Output the (X, Y) coordinate of the center of the cell containing the given text.  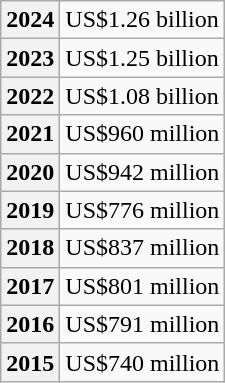
2015 (30, 362)
2016 (30, 324)
US$776 million (142, 210)
US$1.25 billion (142, 58)
US$837 million (142, 248)
2022 (30, 96)
2019 (30, 210)
2017 (30, 286)
2021 (30, 134)
US$740 million (142, 362)
US$942 million (142, 172)
US$801 million (142, 286)
US$1.08 billion (142, 96)
US$960 million (142, 134)
2023 (30, 58)
2020 (30, 172)
2024 (30, 20)
US$1.26 billion (142, 20)
US$791 million (142, 324)
2018 (30, 248)
